Provide the (X, Y) coordinate of the cell's center where the given text is located.  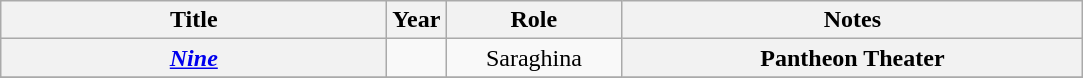
Saraghina (534, 58)
Role (534, 20)
Pantheon Theater (852, 58)
Title (194, 20)
Year (416, 20)
Nine (194, 58)
Notes (852, 20)
